Pinpoint the cell where the given text exists, returning its (x, y) midpoint coordinate. 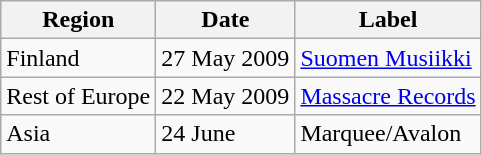
22 May 2009 (226, 96)
Massacre Records (388, 96)
Asia (78, 134)
27 May 2009 (226, 58)
Region (78, 20)
Finland (78, 58)
Label (388, 20)
Rest of Europe (78, 96)
Marquee/Avalon (388, 134)
Date (226, 20)
24 June (226, 134)
Suomen Musiikki (388, 58)
